Provide the [X, Y] coordinate of the cell's center where the given text is located.  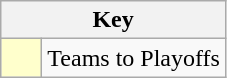
Teams to Playoffs [134, 58]
Key [114, 20]
